From the cell containing the given text, extract its center point as (X, Y) coordinate. 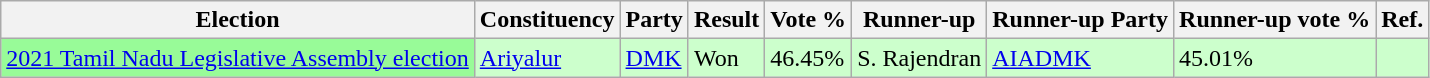
S. Rajendran (920, 58)
46.45% (808, 58)
Constituency (547, 20)
45.01% (1275, 58)
AIADMK (1080, 58)
Ariyalur (547, 58)
Runner-up (920, 20)
Election (238, 20)
Ref. (1402, 20)
Party (654, 20)
2021 Tamil Nadu Legislative Assembly election (238, 58)
Result (726, 20)
Runner-up Party (1080, 20)
Won (726, 58)
Vote % (808, 20)
DMK (654, 58)
Runner-up vote % (1275, 20)
